Provide the (x, y) coordinate of the cell's center where the given text is located.  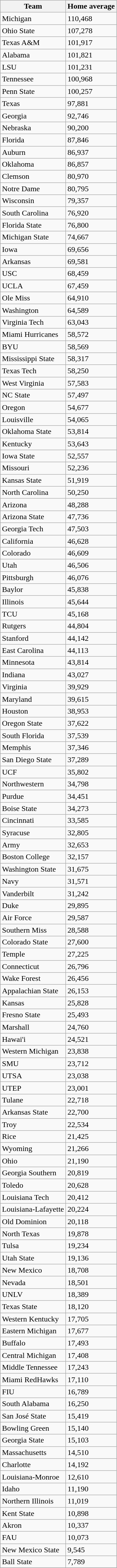
37,289 (91, 760)
67,459 (91, 286)
Georgia Tech (33, 529)
63,043 (91, 322)
Memphis (33, 748)
43,027 (91, 675)
Middle Tennessee (33, 1367)
USC (33, 274)
34,451 (91, 796)
Hawai'i (33, 1039)
FAU (33, 1538)
17,493 (91, 1343)
Texas State (33, 1307)
54,065 (91, 420)
46,628 (91, 541)
FIU (33, 1392)
86,937 (91, 152)
Nebraska (33, 128)
Louisiana-Monroe (33, 1477)
Indiana (33, 675)
Oklahoma (33, 164)
East Carolina (33, 650)
16,789 (91, 1392)
46,506 (91, 565)
Northwestern (33, 784)
Troy (33, 1124)
Louisiana Tech (33, 1197)
21,425 (91, 1137)
UCLA (33, 286)
Connecticut (33, 966)
Notre Dame (33, 189)
23,838 (91, 1051)
64,589 (91, 310)
22,700 (91, 1112)
101,821 (91, 55)
Mississippi State (33, 359)
53,643 (91, 444)
Nevada (33, 1282)
22,534 (91, 1124)
26,153 (91, 991)
37,539 (91, 735)
Maryland (33, 699)
Ohio (33, 1161)
Massachusetts (33, 1452)
Utah (33, 565)
46,076 (91, 578)
39,929 (91, 687)
North Carolina (33, 492)
Boston College (33, 857)
31,675 (91, 869)
20,118 (91, 1222)
Illinois (33, 602)
37,622 (91, 723)
West Virginia (33, 383)
Georgia State (33, 1440)
Miami RedHawks (33, 1380)
11,019 (91, 1501)
Oregon (33, 407)
24,521 (91, 1039)
Colorado (33, 553)
25,828 (91, 1003)
Florida (33, 140)
BYU (33, 346)
LSU (33, 67)
Team (33, 6)
31,571 (91, 881)
Georgia (33, 116)
57,583 (91, 383)
18,120 (91, 1307)
Pittsburgh (33, 578)
21,266 (91, 1149)
Navy (33, 881)
17,110 (91, 1380)
74,667 (91, 237)
Rice (33, 1137)
Louisiana-Lafayette (33, 1209)
54,677 (91, 407)
Army (33, 845)
20,412 (91, 1197)
Buffalo (33, 1343)
34,273 (91, 808)
Arkansas (33, 261)
35,802 (91, 772)
20,819 (91, 1173)
Boise State (33, 808)
52,557 (91, 456)
69,581 (91, 261)
Miami Hurricanes (33, 334)
Akron (33, 1526)
Iowa State (33, 456)
11,190 (91, 1489)
100,257 (91, 91)
19,136 (91, 1258)
Vanderbilt (33, 893)
Appalachian State (33, 991)
Houston (33, 711)
Bowling Green (33, 1428)
Syracuse (33, 833)
38,953 (91, 711)
15,140 (91, 1428)
16,250 (91, 1404)
28,588 (91, 930)
Stanford (33, 638)
32,157 (91, 857)
Utah State (33, 1258)
76,800 (91, 225)
UCF (33, 772)
Arkansas State (33, 1112)
Arizona (33, 504)
24,760 (91, 1027)
Texas (33, 103)
27,225 (91, 954)
47,736 (91, 517)
Texas Tech (33, 371)
15,419 (91, 1416)
Ball State (33, 1562)
Iowa (33, 249)
New Mexico (33, 1270)
San José State (33, 1416)
Tennessee (33, 79)
Air Force (33, 918)
58,317 (91, 359)
Northern Illinois (33, 1501)
Baylor (33, 590)
19,878 (91, 1234)
Ohio State (33, 31)
23,001 (91, 1088)
50,250 (91, 492)
Texas A&M (33, 43)
10,898 (91, 1513)
Toledo (33, 1185)
Washington State (33, 869)
86,857 (91, 164)
7,789 (91, 1562)
18,708 (91, 1270)
Old Dominion (33, 1222)
Charlotte (33, 1465)
25,493 (91, 1015)
Home average (91, 6)
Kentucky (33, 444)
Fresno State (33, 1015)
Louisville (33, 420)
17,705 (91, 1319)
California (33, 541)
53,814 (91, 432)
33,585 (91, 821)
68,459 (91, 274)
19,234 (91, 1246)
Virginia (33, 687)
Missouri (33, 468)
90,200 (91, 128)
80,795 (91, 189)
18,501 (91, 1282)
39,615 (91, 699)
South Florida (33, 735)
37,346 (91, 748)
9,545 (91, 1550)
Marshall (33, 1027)
47,503 (91, 529)
Tulane (33, 1100)
23,712 (91, 1064)
58,250 (91, 371)
79,357 (91, 201)
15,103 (91, 1440)
10,337 (91, 1526)
Western Kentucky (33, 1319)
Auburn (33, 152)
Western Michigan (33, 1051)
92,746 (91, 116)
NC State (33, 395)
14,192 (91, 1465)
34,798 (91, 784)
97,881 (91, 103)
101,917 (91, 43)
Tulsa (33, 1246)
17,408 (91, 1355)
Cincinnati (33, 821)
26,796 (91, 966)
58,569 (91, 346)
Eastern Michigan (33, 1331)
101,231 (91, 67)
Temple (33, 954)
18,389 (91, 1294)
44,142 (91, 638)
76,920 (91, 213)
Minnesota (33, 663)
San Diego State (33, 760)
Florida State (33, 225)
26,456 (91, 979)
100,968 (91, 79)
North Texas (33, 1234)
Kent State (33, 1513)
Ole Miss (33, 298)
44,804 (91, 626)
Kansas (33, 1003)
Washington (33, 310)
44,113 (91, 650)
57,497 (91, 395)
22,718 (91, 1100)
32,805 (91, 833)
27,600 (91, 942)
45,644 (91, 602)
110,468 (91, 19)
32,653 (91, 845)
69,656 (91, 249)
80,970 (91, 177)
Southern Miss (33, 930)
Michigan (33, 19)
Virginia Tech (33, 322)
Purdue (33, 796)
Wake Forest (33, 979)
48,288 (91, 504)
Central Michigan (33, 1355)
South Carolina (33, 213)
Arizona State (33, 517)
TCU (33, 614)
21,190 (91, 1161)
Wyoming (33, 1149)
52,236 (91, 468)
20,628 (91, 1185)
10,073 (91, 1538)
17,677 (91, 1331)
31,242 (91, 893)
43,814 (91, 663)
Duke (33, 905)
SMU (33, 1064)
45,838 (91, 590)
46,609 (91, 553)
Wisconsin (33, 201)
UNLV (33, 1294)
Alabama (33, 55)
64,910 (91, 298)
29,587 (91, 918)
Clemson (33, 177)
Oregon State (33, 723)
12,610 (91, 1477)
14,510 (91, 1452)
UTSA (33, 1076)
107,278 (91, 31)
Georgia Southern (33, 1173)
UTEP (33, 1088)
17,243 (91, 1367)
Penn State (33, 91)
Rutgers (33, 626)
Kansas State (33, 480)
New Mexico State (33, 1550)
45,168 (91, 614)
Michigan State (33, 237)
29,895 (91, 905)
58,572 (91, 334)
Idaho (33, 1489)
Colorado State (33, 942)
20,224 (91, 1209)
23,038 (91, 1076)
Oklahoma State (33, 432)
87,846 (91, 140)
51,919 (91, 480)
South Alabama (33, 1404)
